Search for the cell housing the specified text and yield its (X, Y) center coordinate. 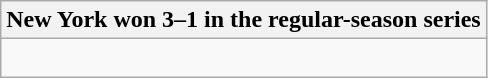
New York won 3–1 in the regular-season series (244, 20)
